From the cell containing the given text, extract its center point as [X, Y] coordinate. 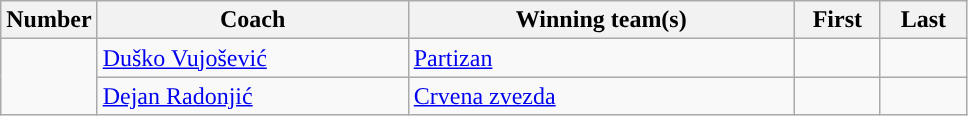
First [837, 20]
Duško Vujošević [252, 58]
Partizan [601, 58]
Number [49, 20]
Coach [252, 20]
Dejan Radonjić [252, 96]
Winning team(s) [601, 20]
Last [923, 20]
Crvena zvezda [601, 96]
